Return the (X, Y) coordinate for the center point of the cell that contains the specified text.  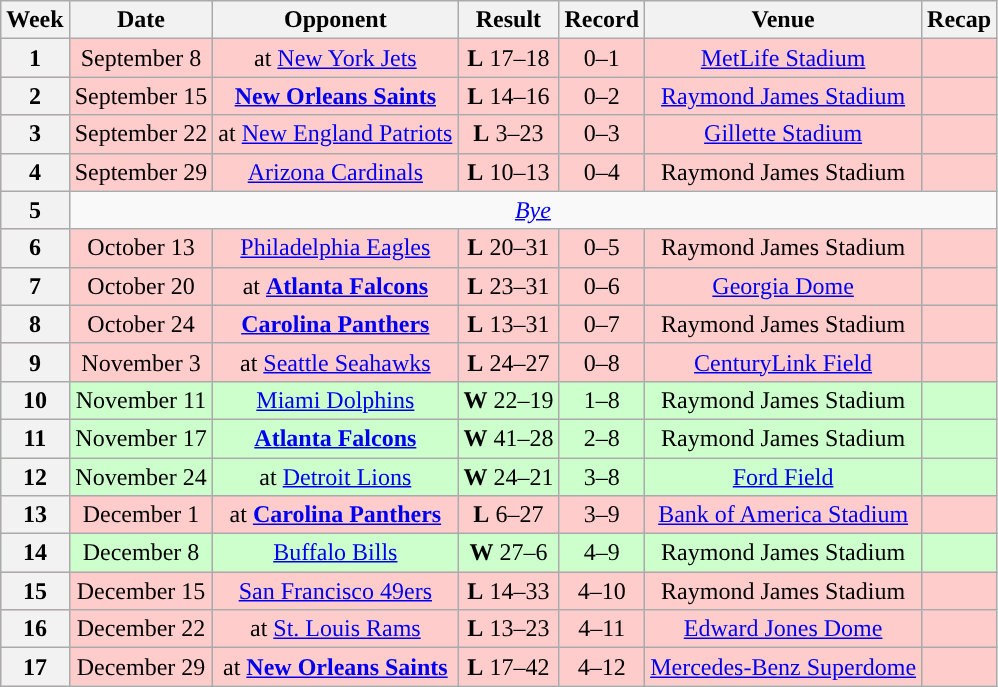
11 (35, 438)
W 27–6 (508, 553)
CenturyLink Field (784, 362)
Georgia Dome (784, 286)
12 (35, 477)
L 13–23 (508, 629)
2 (35, 96)
Opponent (336, 20)
4–11 (602, 629)
8 (35, 324)
4–12 (602, 667)
at New England Patriots (336, 134)
at Detroit Lions (336, 477)
16 (35, 629)
7 (35, 286)
September 15 (141, 96)
Buffalo Bills (336, 553)
Bye (532, 210)
9 (35, 362)
Philadelphia Eagles (336, 248)
2–8 (602, 438)
6 (35, 248)
New Orleans Saints (336, 96)
L 10–13 (508, 172)
Ford Field (784, 477)
13 (35, 515)
L 17–18 (508, 58)
L 24–27 (508, 362)
October 13 (141, 248)
Date (141, 20)
0–5 (602, 248)
3–9 (602, 515)
Record (602, 20)
September 8 (141, 58)
L 6–27 (508, 515)
December 1 (141, 515)
Arizona Cardinals (336, 172)
0–6 (602, 286)
September 22 (141, 134)
November 24 (141, 477)
Recap (960, 20)
L 20–31 (508, 248)
4–9 (602, 553)
MetLife Stadium (784, 58)
October 24 (141, 324)
17 (35, 667)
0–7 (602, 324)
December 8 (141, 553)
Carolina Panthers (336, 324)
0–1 (602, 58)
1 (35, 58)
Gillette Stadium (784, 134)
San Francisco 49ers (336, 591)
Venue (784, 20)
at New York Jets (336, 58)
0–2 (602, 96)
10 (35, 400)
W 41–28 (508, 438)
L 14–16 (508, 96)
Atlanta Falcons (336, 438)
Week (35, 20)
L 23–31 (508, 286)
3–8 (602, 477)
December 29 (141, 667)
November 17 (141, 438)
Miami Dolphins (336, 400)
at Atlanta Falcons (336, 286)
L 17–42 (508, 667)
at New Orleans Saints (336, 667)
Edward Jones Dome (784, 629)
4–10 (602, 591)
December 15 (141, 591)
15 (35, 591)
4 (35, 172)
L 14–33 (508, 591)
5 (35, 210)
November 11 (141, 400)
L 13–31 (508, 324)
1–8 (602, 400)
November 3 (141, 362)
14 (35, 553)
December 22 (141, 629)
at Seattle Seahawks (336, 362)
0–4 (602, 172)
0–8 (602, 362)
3 (35, 134)
Bank of America Stadium (784, 515)
L 3–23 (508, 134)
W 22–19 (508, 400)
at Carolina Panthers (336, 515)
0–3 (602, 134)
September 29 (141, 172)
W 24–21 (508, 477)
at St. Louis Rams (336, 629)
October 20 (141, 286)
Mercedes-Benz Superdome (784, 667)
Result (508, 20)
